Locate the cell with the specified text and output its [x, y] center coordinate. 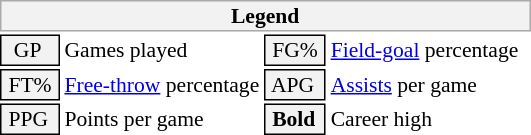
Field-goal percentage [430, 50]
Legend [265, 16]
Assists per game [430, 85]
FG% [295, 50]
Games played [162, 50]
FT% [30, 85]
Free-throw percentage [162, 85]
APG [295, 85]
GP [30, 50]
